Extract the [x, y] coordinate from the center of the cell holding the provided text.  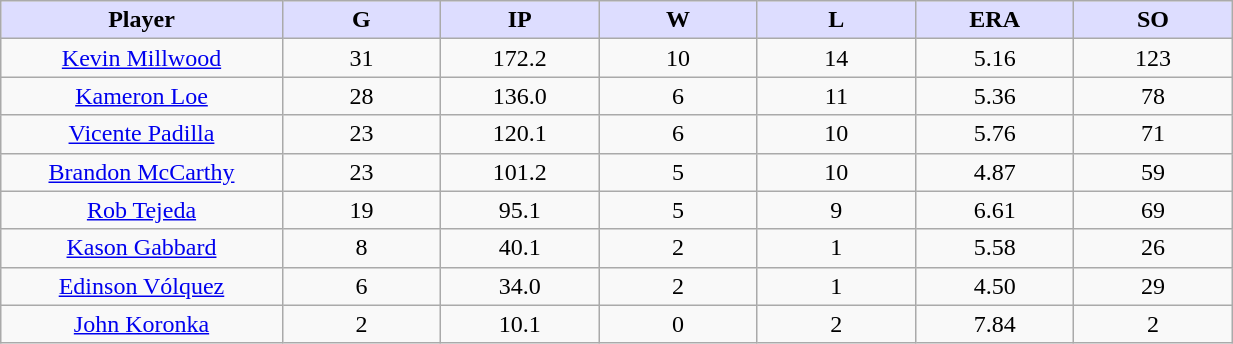
Rob Tejeda [142, 210]
W [678, 20]
28 [361, 96]
9 [836, 210]
31 [361, 58]
Player [142, 20]
0 [678, 324]
Vicente Padilla [142, 134]
Brandon McCarthy [142, 172]
40.1 [520, 248]
120.1 [520, 134]
11 [836, 96]
123 [1153, 58]
8 [361, 248]
7.84 [995, 324]
59 [1153, 172]
101.2 [520, 172]
34.0 [520, 286]
136.0 [520, 96]
John Koronka [142, 324]
5.36 [995, 96]
71 [1153, 134]
69 [1153, 210]
Kason Gabbard [142, 248]
L [836, 20]
29 [1153, 286]
14 [836, 58]
172.2 [520, 58]
4.50 [995, 286]
26 [1153, 248]
6.61 [995, 210]
78 [1153, 96]
5.76 [995, 134]
SO [1153, 20]
Kameron Loe [142, 96]
Edinson Vólquez [142, 286]
95.1 [520, 210]
ERA [995, 20]
IP [520, 20]
5.58 [995, 248]
5.16 [995, 58]
Kevin Millwood [142, 58]
G [361, 20]
19 [361, 210]
10.1 [520, 324]
4.87 [995, 172]
